Locate the cell with the specified text and output its (x, y) center coordinate. 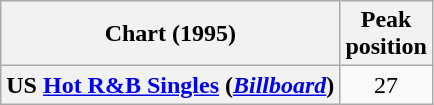
Chart (1995) (170, 34)
US Hot R&B Singles (Billboard) (170, 85)
Peakposition (386, 34)
27 (386, 85)
